Determine the [X, Y] coordinate at the center of the cell enclosing the given text.  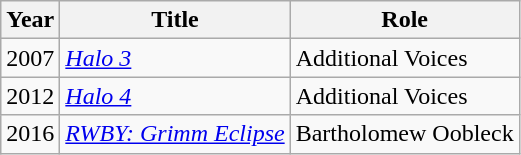
2012 [30, 96]
2016 [30, 134]
Halo 3 [175, 58]
RWBY: Grimm Eclipse [175, 134]
2007 [30, 58]
Bartholomew Oobleck [404, 134]
Role [404, 20]
Halo 4 [175, 96]
Year [30, 20]
Title [175, 20]
